Capture the cell that displays the provided text and extract its (x, y) central coordinate. 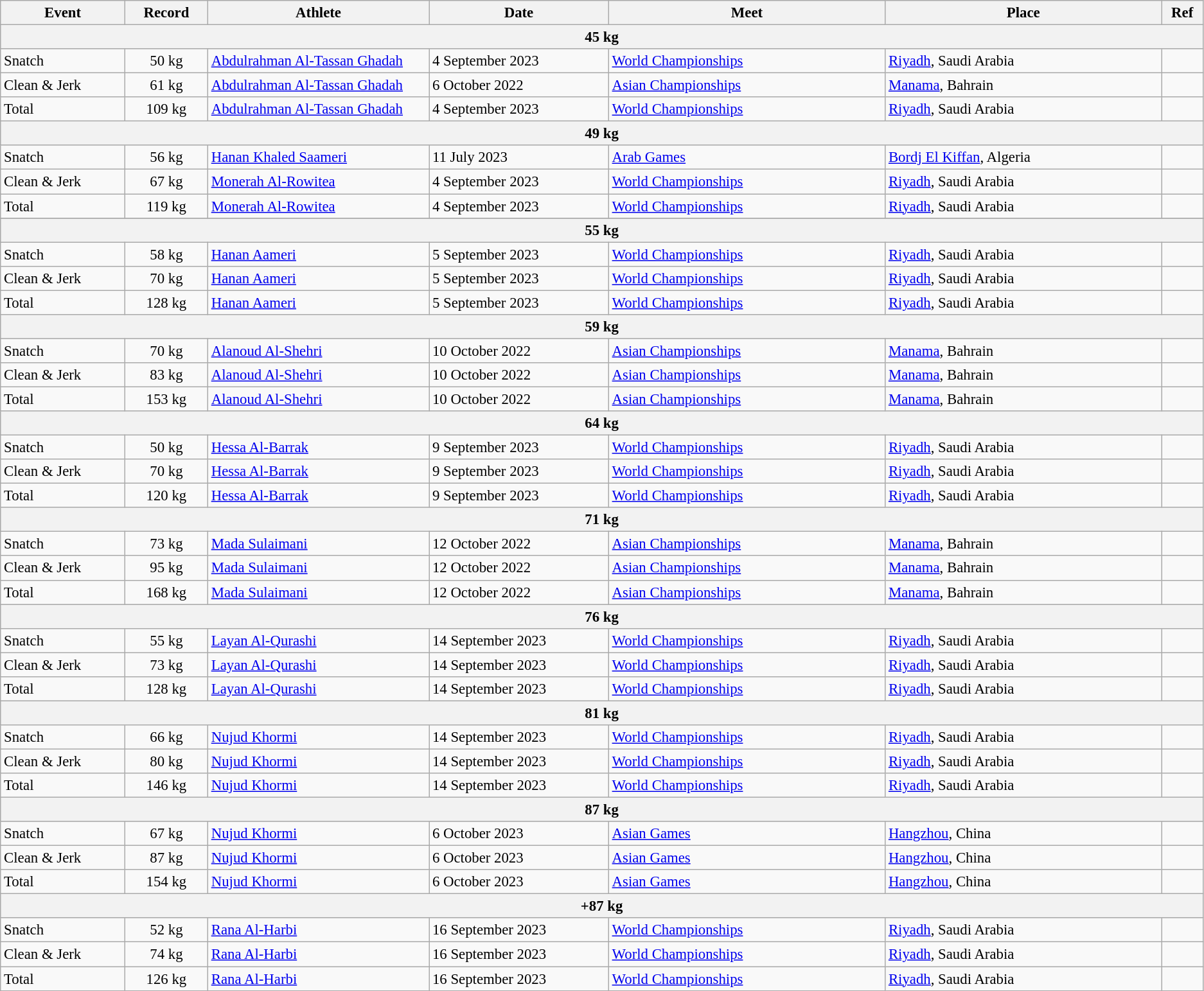
64 kg (602, 423)
58 kg (166, 254)
Bordj El Kiffan, Algeria (1023, 157)
Place (1023, 13)
153 kg (166, 399)
66 kg (166, 737)
6 October 2022 (519, 85)
146 kg (166, 785)
Date (519, 13)
109 kg (166, 109)
Ref (1182, 13)
52 kg (166, 931)
80 kg (166, 761)
81 kg (602, 713)
49 kg (602, 134)
71 kg (602, 520)
11 July 2023 (519, 157)
168 kg (166, 592)
Athlete (318, 13)
Hanan Khaled Saameri (318, 157)
74 kg (166, 954)
45 kg (602, 37)
154 kg (166, 882)
76 kg (602, 617)
Event (63, 13)
Arab Games (747, 157)
Record (166, 13)
95 kg (166, 568)
56 kg (166, 157)
120 kg (166, 496)
61 kg (166, 85)
+87 kg (602, 906)
Meet (747, 13)
126 kg (166, 979)
119 kg (166, 206)
83 kg (166, 375)
59 kg (602, 327)
